Search for the cell housing the specified text and yield its [x, y] center coordinate. 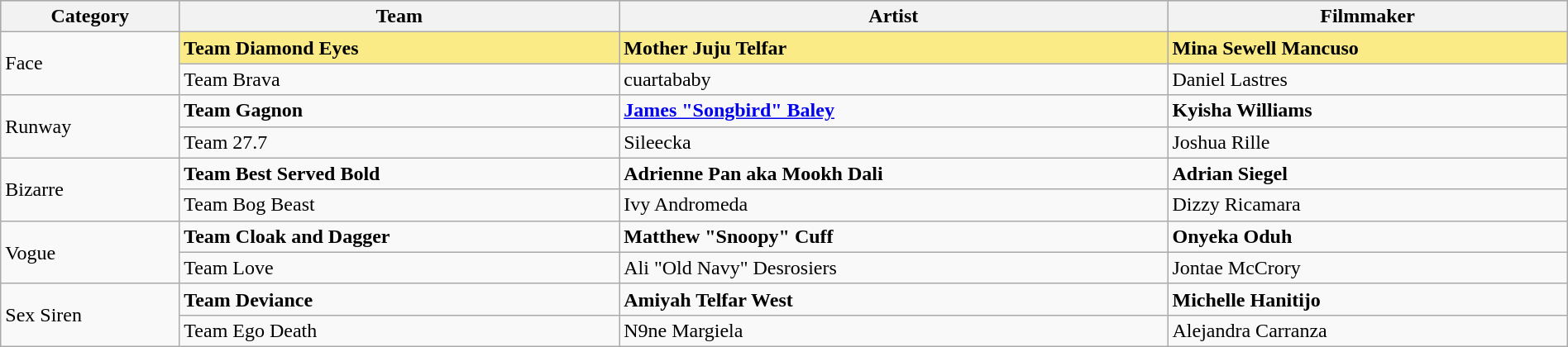
Ali "Old Navy" Desrosiers [893, 268]
Team Cloak and Dagger [399, 236]
Team Brava [399, 79]
Team 27.7 [399, 142]
Kyisha Williams [1368, 111]
Filmmaker [1368, 17]
Jontae McCrory [1368, 268]
Daniel Lastres [1368, 79]
Michelle Hanitijo [1368, 299]
Onyeka Oduh [1368, 236]
Mina Sewell Mancuso [1368, 48]
Amiyah Telfar West [893, 299]
Category [90, 17]
Vogue [90, 252]
Alejandra Carranza [1368, 330]
Team Diamond Eyes [399, 48]
Team Bog Beast [399, 205]
N9ne Margiela [893, 330]
Artist [893, 17]
Dizzy Ricamara [1368, 205]
Bizarre [90, 189]
Team [399, 17]
James "Songbird" Baley [893, 111]
Team Gagnon [399, 111]
Mother Juju Telfar [893, 48]
Team Love [399, 268]
Sileecka [893, 142]
Joshua Rille [1368, 142]
Runway [90, 126]
Face [90, 64]
Sex Siren [90, 315]
Team Ego Death [399, 330]
Team Best Served Bold [399, 173]
Ivy Andromeda [893, 205]
Team Deviance [399, 299]
cuartababy [893, 79]
Adrienne Pan aka Mookh Dali [893, 173]
Matthew "Snoopy" Cuff [893, 236]
Adrian Siegel [1368, 173]
